Determine the [x, y] coordinate at the center of the cell enclosing the given text.  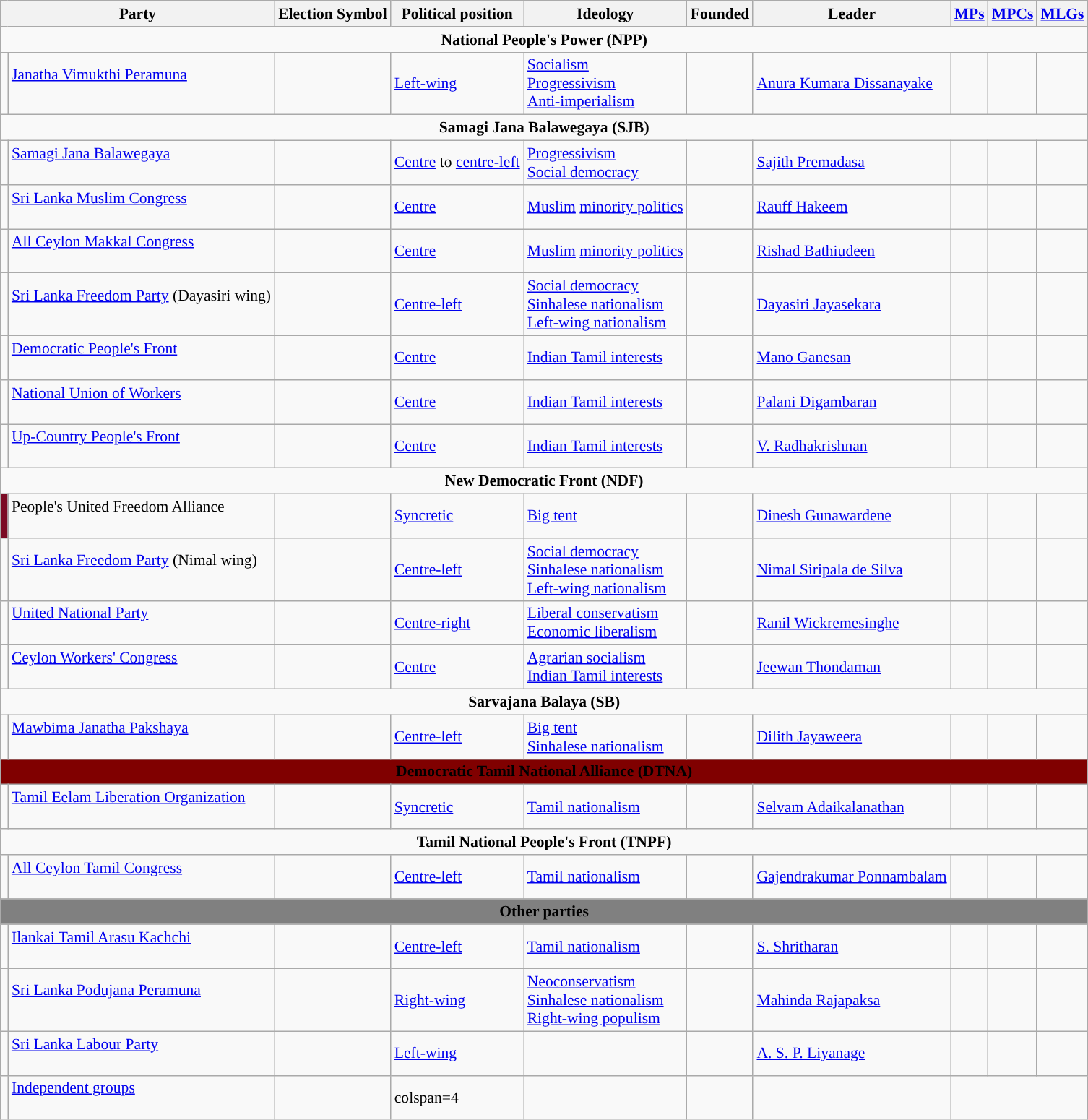
Ilankai Tamil Arasu Kachchi [142, 947]
Agrarian socialismIndian Tamil interests [605, 668]
Samagi Jana Balawegaya (SJB) [545, 128]
Dinesh Gunawardene [851, 516]
People's United Freedom Alliance [142, 516]
colspan=4 [457, 1097]
Gajendrakumar Ponnambalam [851, 877]
Dilith Jayaweera [851, 737]
Janatha Vimukthi Peramuna [142, 84]
Tamil Eelam Liberation Organization [142, 806]
NeoconservatismSinhalese nationalismRight-wing populism [605, 1000]
Mahinda Rajapaksa [851, 1000]
Ranil Wickremesinghe [851, 623]
Election Symbol [332, 14]
Democratic Tamil National Alliance (DTNA) [545, 772]
Independent groups [142, 1097]
National People's Power (NPP) [545, 40]
MLGs [1062, 14]
Other parties [545, 912]
All Ceylon Tamil Congress [142, 877]
Ceylon Workers' Congress [142, 668]
Anura Kumara Dissanayake [851, 84]
Sri Lanka Muslim Congress [142, 207]
Ideology [605, 14]
Mano Ganesan [851, 358]
Big tent [605, 516]
V. Radhakrishnan [851, 447]
Party [137, 14]
Democratic People's Front [142, 358]
S. Shritharan [851, 947]
Centre-right [457, 623]
MPs [970, 14]
Palani Digambaran [851, 402]
Leader [851, 14]
Sarvajana Balaya (SB) [545, 702]
Sri Lanka Labour Party [142, 1054]
Samagi Jana Balawegaya [142, 163]
MPCs [1013, 14]
Dayasiri Jayasekara [851, 305]
Selvam Adaikalanathan [851, 806]
Sri Lanka Freedom Party (Dayasiri wing) [142, 305]
Rauff Hakeem [851, 207]
Liberal conservatismEconomic liberalism [605, 623]
Sajith Premadasa [851, 163]
Big tentSinhalese nationalism [605, 737]
Mawbima Janatha Pakshaya [142, 737]
Centre to centre-left [457, 163]
Founded [720, 14]
United National Party [142, 623]
Sri Lanka Podujana Peramuna [142, 1000]
Sri Lanka Freedom Party (Nimal wing) [142, 569]
ProgressivismSocial democracy [605, 163]
All Ceylon Makkal Congress [142, 251]
Up-Country People's Front [142, 447]
SocialismProgressivismAnti-imperialism [605, 84]
Rishad Bathiudeen [851, 251]
Nimal Siripala de Silva [851, 569]
New Democratic Front (NDF) [545, 481]
Political position [457, 14]
A. S. P. Liyanage [851, 1054]
National Union of Workers [142, 402]
Tamil National People's Front (TNPF) [545, 842]
Jeewan Thondaman [851, 668]
Right-wing [457, 1000]
